Search for the cell housing the specified text and yield its [X, Y] center coordinate. 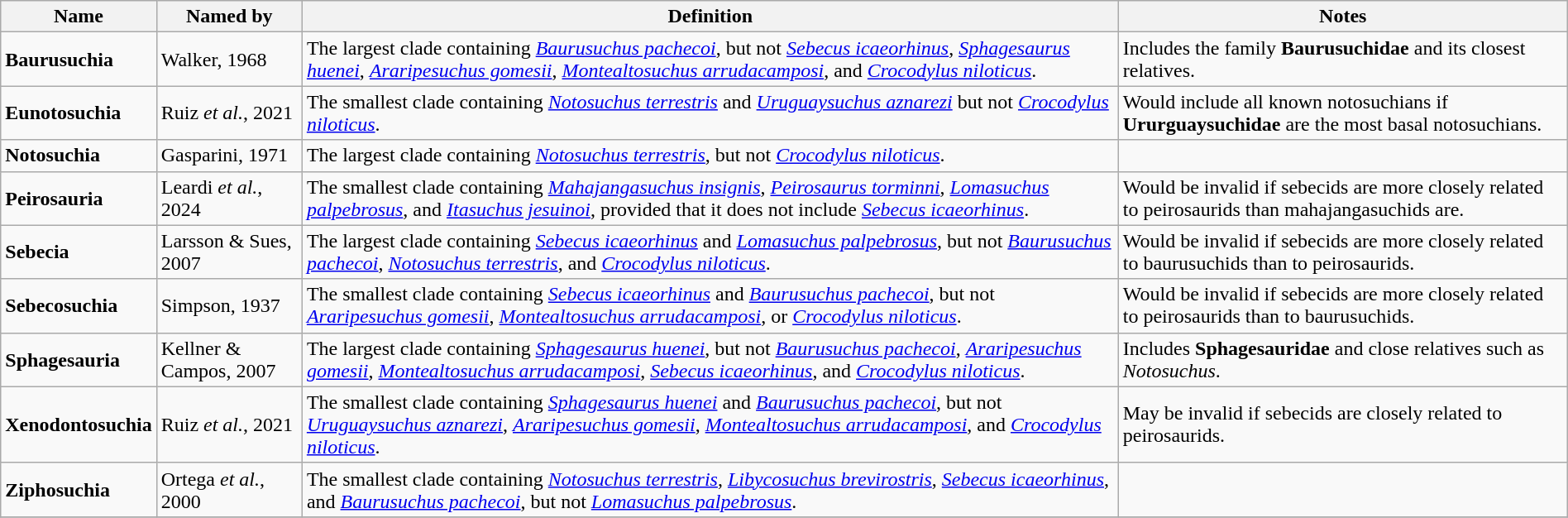
Kellner & Campos, 2007 [229, 359]
Baurusuchia [79, 60]
Name [79, 17]
Ortega et al., 2000 [229, 490]
Leardi et al., 2024 [229, 199]
Named by [229, 17]
Notosuchia [79, 156]
Walker, 1968 [229, 60]
Xenodontosuchia [79, 424]
Would include all known notosuchians if Ururguaysuchidae are the most basal notosuchians. [1343, 113]
Would be invalid if sebecids are more closely related to peirosaurids than to baurusuchids. [1343, 306]
The largest clade containing Notosuchus terrestris, but not Crocodylus niloticus. [710, 156]
Includes the family Baurusuchidae and its closest relatives. [1343, 60]
May be invalid if sebecids are closely related to peirosaurids. [1343, 424]
Larsson & Sues, 2007 [229, 252]
Definition [710, 17]
Sebecia [79, 252]
Eunotosuchia [79, 113]
Includes Sphagesauridae and close relatives such as Notosuchus. [1343, 359]
Would be invalid if sebecids are more closely related to peirosaurids than mahajangasuchids are. [1343, 199]
Simpson, 1937 [229, 306]
Peirosauria [79, 199]
Sphagesauria [79, 359]
Ziphosuchia [79, 490]
Notes [1343, 17]
The smallest clade containing Notosuchus terrestris and Uruguaysuchus aznarezi but not Crocodylus niloticus. [710, 113]
Sebecosuchia [79, 306]
Would be invalid if sebecids are more closely related to baurusuchids than to peirosaurids. [1343, 252]
Gasparini, 1971 [229, 156]
